From the cell containing the given text, extract its center point as (x, y) coordinate. 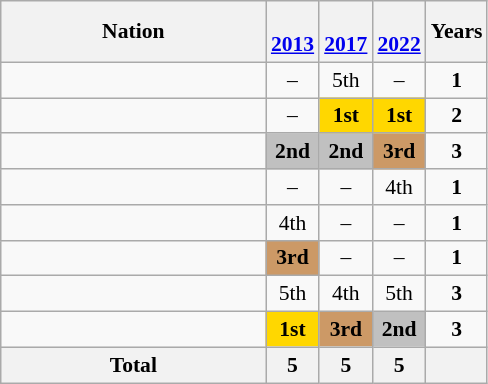
2017 (346, 32)
2022 (398, 32)
Years (457, 32)
Nation (134, 32)
2 (457, 116)
Total (134, 365)
2013 (292, 32)
